Return the (x, y) coordinate for the center point of the cell that contains the specified text.  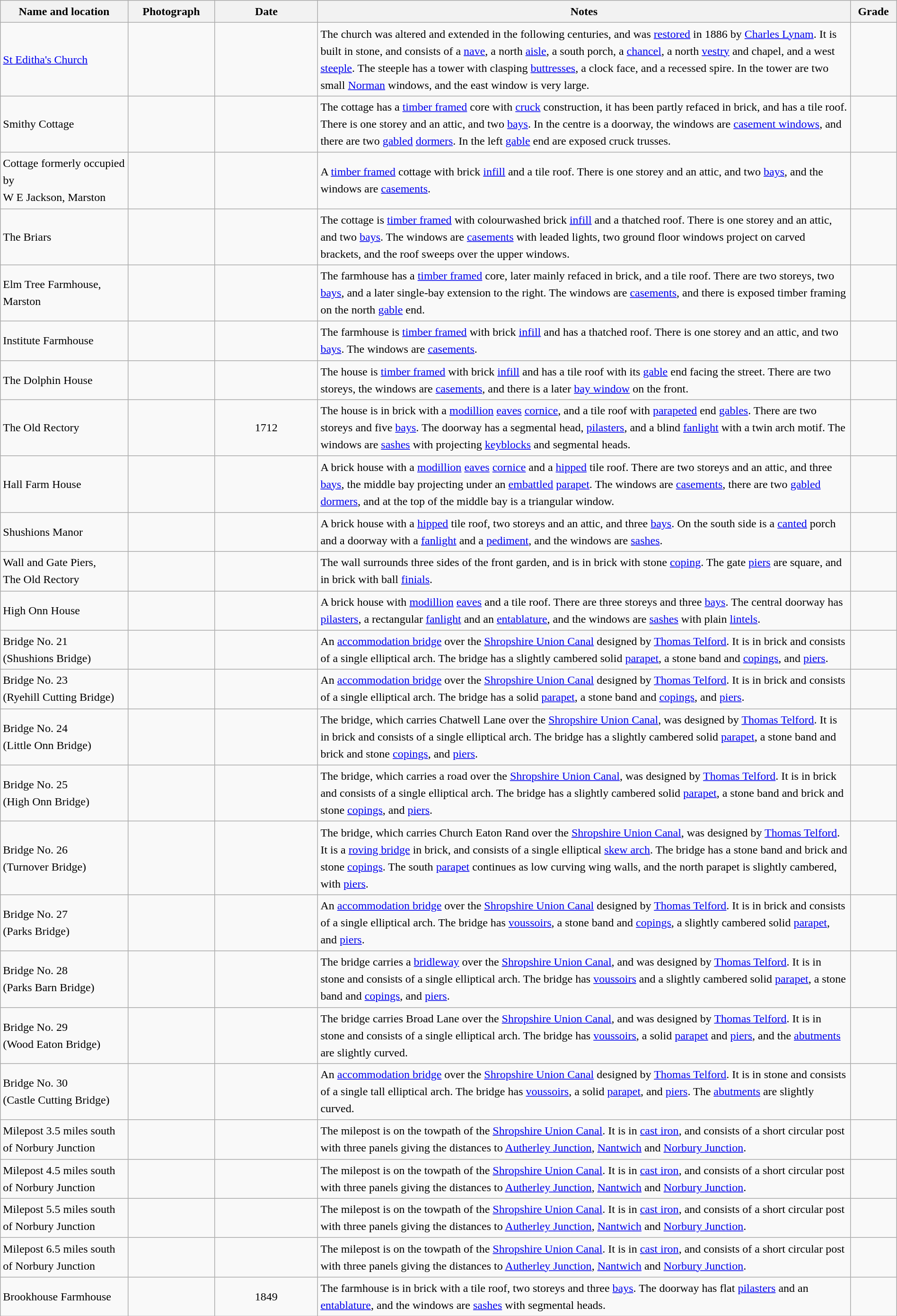
Photograph (171, 11)
The Briars (64, 236)
Milepost 3.5 miles south of Norbury Junction (64, 1140)
Milepost 6.5 miles south of Norbury Junction (64, 1257)
1849 (266, 1297)
1712 (266, 427)
Bridge No. 27(Parks Bridge) (64, 923)
Bridge No. 24(Little Onn Bridge) (64, 737)
Bridge No. 30(Castle Cutting Bridge) (64, 1091)
Notes (584, 11)
The wall surrounds three sides of the front garden, and is in brick with stone coping. The gate piers are square, and in brick with ball finials. (584, 571)
The Dolphin House (64, 380)
Bridge No. 25(High Onn Bridge) (64, 793)
Bridge No. 26(Turnover Bridge) (64, 858)
The Old Rectory (64, 427)
Cottage formerly occupied byW E Jackson, Marston (64, 181)
Hall Farm House (64, 484)
Elm Tree Farmhouse, Marston (64, 293)
St Editha's Church (64, 60)
A timber framed cottage with brick infill and a tile roof. There is one storey and an attic, and two bays, and the windows are casements. (584, 181)
Grade (873, 11)
Brookhouse Farmhouse (64, 1297)
The farmhouse is timber framed with brick infill and has a thatched roof. There is one storey and an attic, and two bays. The windows are casements. (584, 340)
High Onn House (64, 611)
Milepost 5.5 miles south of Norbury Junction (64, 1218)
Bridge No. 29(Wood Eaton Bridge) (64, 1036)
Shushions Manor (64, 532)
Bridge No. 23(Ryehill Cutting Bridge) (64, 689)
Bridge No. 21(Shushions Bridge) (64, 650)
Smithy Cottage (64, 124)
Institute Farmhouse (64, 340)
Name and location (64, 11)
Milepost 4.5 miles south of Norbury Junction (64, 1178)
Bridge No. 28(Parks Barn Bridge) (64, 979)
Date (266, 11)
Wall and Gate Piers,The Old Rectory (64, 571)
